For the text-containing cell, return its midpoint in [X, Y] coordinate format. 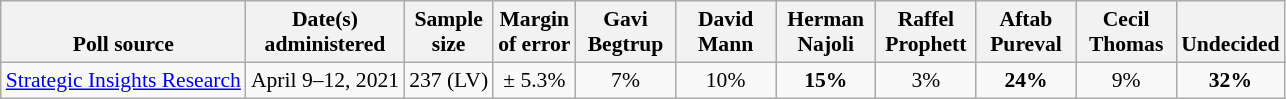
Samplesize [448, 32]
10% [726, 80]
237 (LV) [448, 80]
Strategic Insights Research [124, 80]
HermanNajoli [826, 32]
AftabPureval [1026, 32]
3% [926, 80]
April 9–12, 2021 [325, 80]
CecilThomas [1126, 32]
32% [1230, 80]
24% [1026, 80]
Poll source [124, 32]
15% [826, 80]
9% [1126, 80]
± 5.3% [534, 80]
GaviBegtrup [625, 32]
Date(s)administered [325, 32]
7% [625, 80]
DavidMann [726, 32]
Undecided [1230, 32]
RaffelProphett [926, 32]
Marginof error [534, 32]
